Identify which cell holds the provided text, then report its [X, Y] central coordinate. 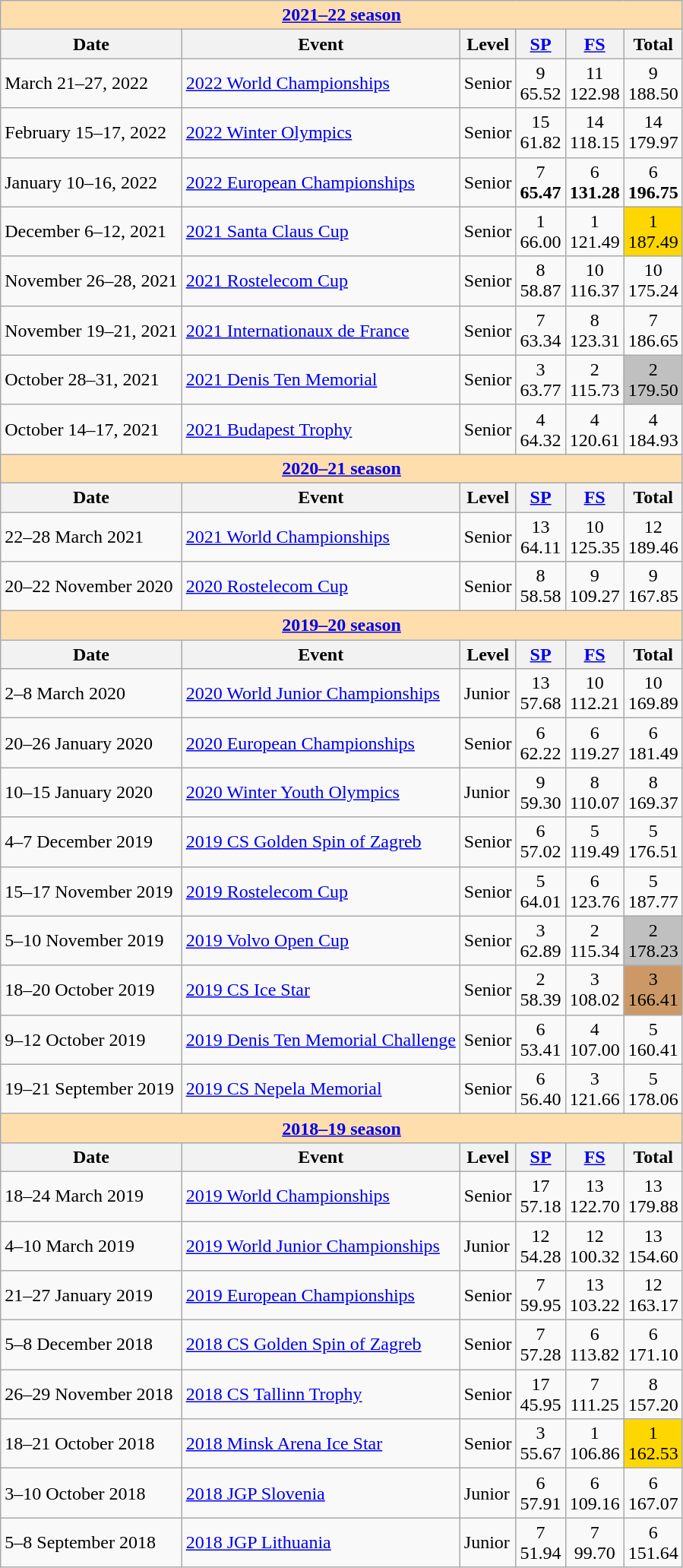
12 54.28 [541, 1245]
2021 Rostelecom Cup [321, 281]
10 125.35 [594, 537]
2019–20 season [342, 626]
15–17 November 2019 [91, 891]
13 57.68 [541, 693]
6 57.02 [541, 842]
6 131.28 [594, 182]
20–22 November 2020 [91, 587]
2018 JGP Lithuania [321, 1543]
8 157.20 [653, 1394]
2020 European Championships [321, 743]
2018–19 season [342, 1128]
2021 Denis Ten Memorial [321, 380]
12 163.17 [653, 1295]
3 62.89 [541, 941]
5 160.41 [653, 1040]
2021–22 season [342, 15]
November 26–28, 2021 [91, 281]
7 59.95 [541, 1295]
3 166.41 [653, 990]
7 186.65 [653, 330]
2019 World Junior Championships [321, 1245]
9–12 October 2019 [91, 1040]
8 58.58 [541, 587]
3 121.66 [594, 1088]
4 107.00 [594, 1040]
February 15–17, 2022 [91, 132]
10–15 January 2020 [91, 792]
2019 CS Golden Spin of Zagreb [321, 842]
3 55.67 [541, 1444]
2021 Santa Claus Cup [321, 231]
8 123.31 [594, 330]
8 169.37 [653, 792]
October 14–17, 2021 [91, 429]
2021 Internationaux de France [321, 330]
2019 CS Nepela Memorial [321, 1088]
2018 CS Tallinn Trophy [321, 1394]
2020–21 season [342, 468]
4 184.93 [653, 429]
1 162.53 [653, 1444]
7 65.47 [541, 182]
1 66.00 [541, 231]
4–10 March 2019 [91, 1245]
13 122.70 [594, 1196]
12 189.46 [653, 537]
3 108.02 [594, 990]
2022 World Championships [321, 84]
2020 Winter Youth Olympics [321, 792]
7 99.70 [594, 1543]
4–7 December 2019 [91, 842]
October 28–31, 2021 [91, 380]
2021 Budapest Trophy [321, 429]
19–21 September 2019 [91, 1088]
7 111.25 [594, 1394]
6 62.22 [541, 743]
November 19–21, 2021 [91, 330]
22–28 March 2021 [91, 537]
2019 Rostelecom Cup [321, 891]
15 61.82 [541, 132]
6 113.82 [594, 1345]
7 51.94 [541, 1543]
6 109.16 [594, 1493]
6 123.76 [594, 891]
1 106.86 [594, 1444]
26–29 November 2018 [91, 1394]
2019 CS Ice Star [321, 990]
11 122.98 [594, 84]
2019 European Championships [321, 1295]
10 112.21 [594, 693]
5–8 December 2018 [91, 1345]
7 63.34 [541, 330]
9 167.85 [653, 587]
2 179.50 [653, 380]
December 6–12, 2021 [91, 231]
9 65.52 [541, 84]
March 21–27, 2022 [91, 84]
18–21 October 2018 [91, 1444]
2 58.39 [541, 990]
2018 CS Golden Spin of Zagreb [321, 1345]
8 110.07 [594, 792]
5 178.06 [653, 1088]
2 115.73 [594, 380]
9 59.30 [541, 792]
2022 Winter Olympics [321, 132]
2018 JGP Slovenia [321, 1493]
2018 Minsk Arena Ice Star [321, 1444]
5 64.01 [541, 891]
18–24 March 2019 [91, 1196]
6 181.49 [653, 743]
2–8 March 2020 [91, 693]
13 179.88 [653, 1196]
5–10 November 2019 [91, 941]
10 169.89 [653, 693]
2020 World Junior Championships [321, 693]
2020 Rostelecom Cup [321, 587]
13 154.60 [653, 1245]
6 56.40 [541, 1088]
9 109.27 [594, 587]
6 119.27 [594, 743]
5 176.51 [653, 842]
18–20 October 2019 [91, 990]
2019 World Championships [321, 1196]
2019 Denis Ten Memorial Challenge [321, 1040]
2021 World Championships [321, 537]
4 120.61 [594, 429]
5–8 September 2018 [91, 1543]
5 187.77 [653, 891]
2 115.34 [594, 941]
2019 Volvo Open Cup [321, 941]
9 188.50 [653, 84]
17 57.18 [541, 1196]
8 58.87 [541, 281]
6 151.64 [653, 1543]
6 57.91 [541, 1493]
10 116.37 [594, 281]
10 175.24 [653, 281]
14 118.15 [594, 132]
17 45.95 [541, 1394]
13 103.22 [594, 1295]
6 196.75 [653, 182]
6 171.10 [653, 1345]
1 187.49 [653, 231]
7 57.28 [541, 1345]
3–10 October 2018 [91, 1493]
5 119.49 [594, 842]
3 63.77 [541, 380]
20–26 January 2020 [91, 743]
14 179.97 [653, 132]
2022 European Championships [321, 182]
2 178.23 [653, 941]
January 10–16, 2022 [91, 182]
12 100.32 [594, 1245]
6 53.41 [541, 1040]
6 167.07 [653, 1493]
13 64.11 [541, 537]
4 64.32 [541, 429]
21–27 January 2019 [91, 1295]
1 121.49 [594, 231]
